Detect which cell encompasses the target text, then output its [X, Y] center coordinate. 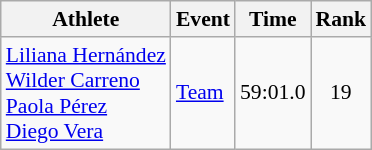
Time [272, 19]
19 [340, 93]
Athlete [86, 19]
Team [203, 93]
59:01.0 [272, 93]
Rank [340, 19]
Event [203, 19]
Liliana HernándezWilder CarrenoPaola PérezDiego Vera [86, 93]
